Find where the given text appears and provide that cell's center as [x, y] coordinate. 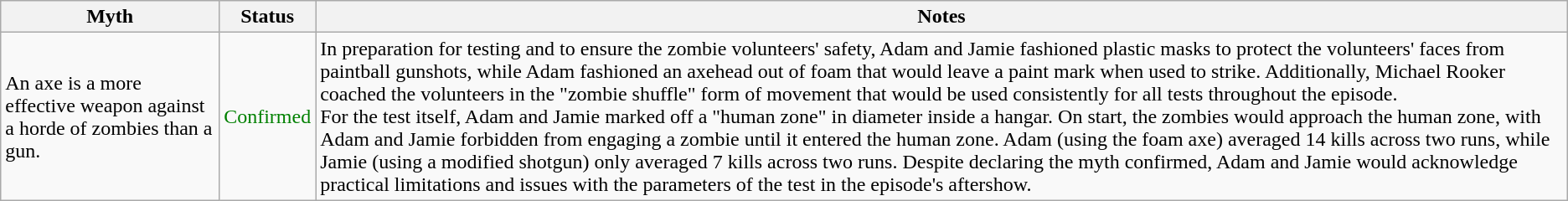
Myth [111, 17]
Status [268, 17]
Confirmed [268, 116]
An axe is a more effective weapon against a horde of zombies than a gun. [111, 116]
Notes [941, 17]
